Pinpoint the cell where the given text exists, returning its [X, Y] midpoint coordinate. 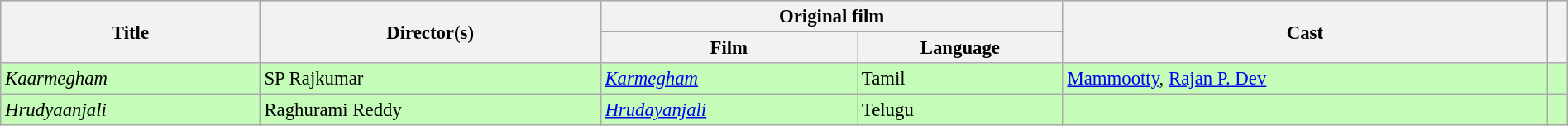
Director(s) [430, 31]
Film [729, 48]
Tamil [961, 79]
Raghurami Reddy [430, 110]
Mammootty, Rajan P. Dev [1305, 79]
Hrudyaanjali [131, 110]
Title [131, 31]
Original film [832, 17]
Hrudayanjali [729, 110]
Kaarmegham [131, 79]
Telugu [961, 110]
Language [961, 48]
SP Rajkumar [430, 79]
Cast [1305, 31]
Karmegham [729, 79]
